For the text-containing cell, return its midpoint in (x, y) coordinate format. 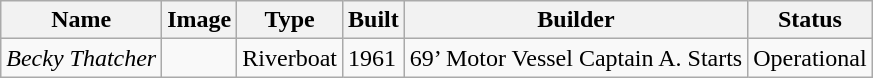
69’ Motor Vessel Captain A. Starts (576, 58)
Type (290, 20)
Status (810, 20)
Image (200, 20)
Riverboat (290, 58)
Built (373, 20)
Name (82, 20)
Builder (576, 20)
1961 (373, 58)
Becky Thatcher (82, 58)
Operational (810, 58)
